Detect which cell encompasses the target text, then output its [x, y] center coordinate. 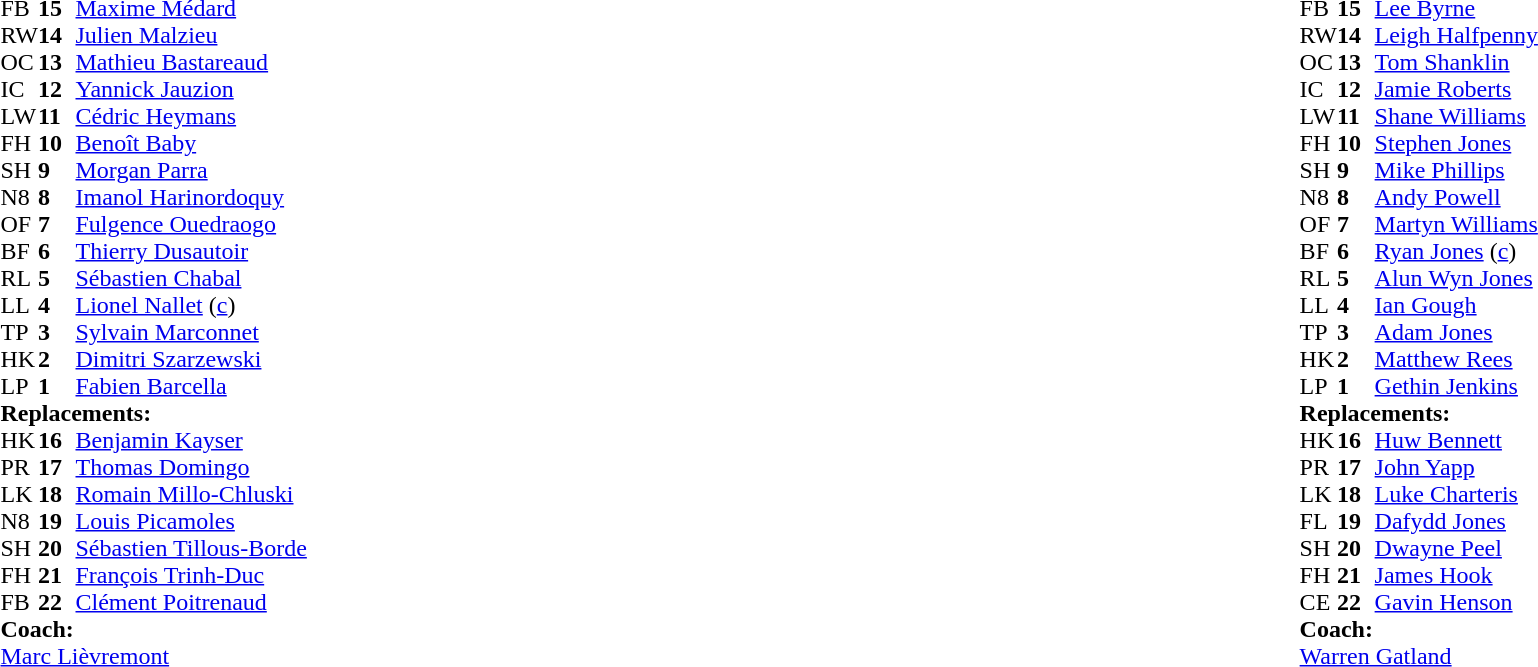
Matthew Rees [1456, 360]
Lionel Nallet (c) [192, 306]
Dwayne Peel [1456, 548]
Huw Bennett [1456, 440]
FL [1319, 522]
Alun Wyn Jones [1456, 278]
François Trinh-Duc [192, 576]
Ryan Jones (c) [1456, 252]
Romain Millo-Chluski [192, 494]
Morgan Parra [192, 170]
Thomas Domingo [192, 468]
Mike Phillips [1456, 170]
John Yapp [1456, 468]
Dimitri Szarzewski [192, 360]
Yannick Jauzion [192, 90]
Sébastien Tillous-Borde [192, 548]
Martyn Williams [1456, 224]
Fabien Barcella [192, 386]
Benjamin Kayser [192, 440]
Clément Poitrenaud [192, 602]
Mathieu Bastareaud [192, 62]
Adam Jones [1456, 332]
Jamie Roberts [1456, 90]
Sébastien Chabal [192, 278]
Benoît Baby [192, 144]
Stephen Jones [1456, 144]
Leigh Halfpenny [1456, 36]
Dafydd Jones [1456, 522]
Cédric Heymans [192, 116]
CE [1319, 602]
Ian Gough [1456, 306]
Shane Williams [1456, 116]
James Hook [1456, 576]
Gethin Jenkins [1456, 386]
FB [19, 602]
Fulgence Ouedraogo [192, 224]
Andy Powell [1456, 198]
Gavin Henson [1456, 602]
Imanol Harinordoquy [192, 198]
Julien Malzieu [192, 36]
Louis Picamoles [192, 522]
Sylvain Marconnet [192, 332]
Tom Shanklin [1456, 62]
Thierry Dusautoir [192, 252]
Luke Charteris [1456, 494]
